Locate the cell with the specified text and output its (X, Y) center coordinate. 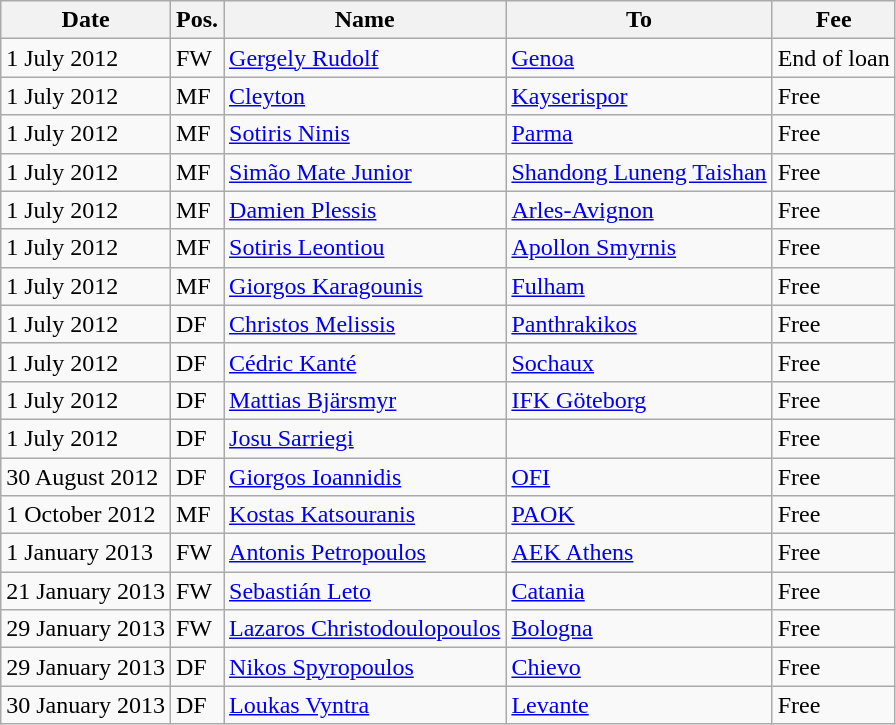
PAOK (639, 515)
Sochaux (639, 362)
Josu Sarriegi (365, 438)
AEK Athens (639, 553)
Sotiris Ninis (365, 134)
Gergely Rudolf (365, 58)
End of loan (834, 58)
Parma (639, 134)
Fee (834, 20)
Antonis Petropoulos (365, 553)
Cleyton (365, 96)
Sebastián Leto (365, 591)
Lazaros Christodoulopoulos (365, 629)
Christos Melissis (365, 324)
Pos. (196, 20)
Date (86, 20)
Fulham (639, 286)
Giorgos Karagounis (365, 286)
21 January 2013 (86, 591)
Kayserispor (639, 96)
Bologna (639, 629)
Genoa (639, 58)
To (639, 20)
IFK Göteborg (639, 400)
Panthrakikos (639, 324)
Levante (639, 705)
Cédric Kanté (365, 362)
Catania (639, 591)
Mattias Bjärsmyr (365, 400)
Nikos Spyropoulos (365, 667)
30 January 2013 (86, 705)
1 January 2013 (86, 553)
1 October 2012 (86, 515)
Sotiris Leontiou (365, 248)
Loukas Vyntra (365, 705)
Arles-Avignon (639, 210)
Chievo (639, 667)
Name (365, 20)
OFI (639, 477)
Giorgos Ioannidis (365, 477)
Simão Mate Junior (365, 172)
Apollon Smyrnis (639, 248)
Kostas Katsouranis (365, 515)
Shandong Luneng Taishan (639, 172)
Damien Plessis (365, 210)
30 August 2012 (86, 477)
